Identify which cell holds the provided text, then report its [x, y] central coordinate. 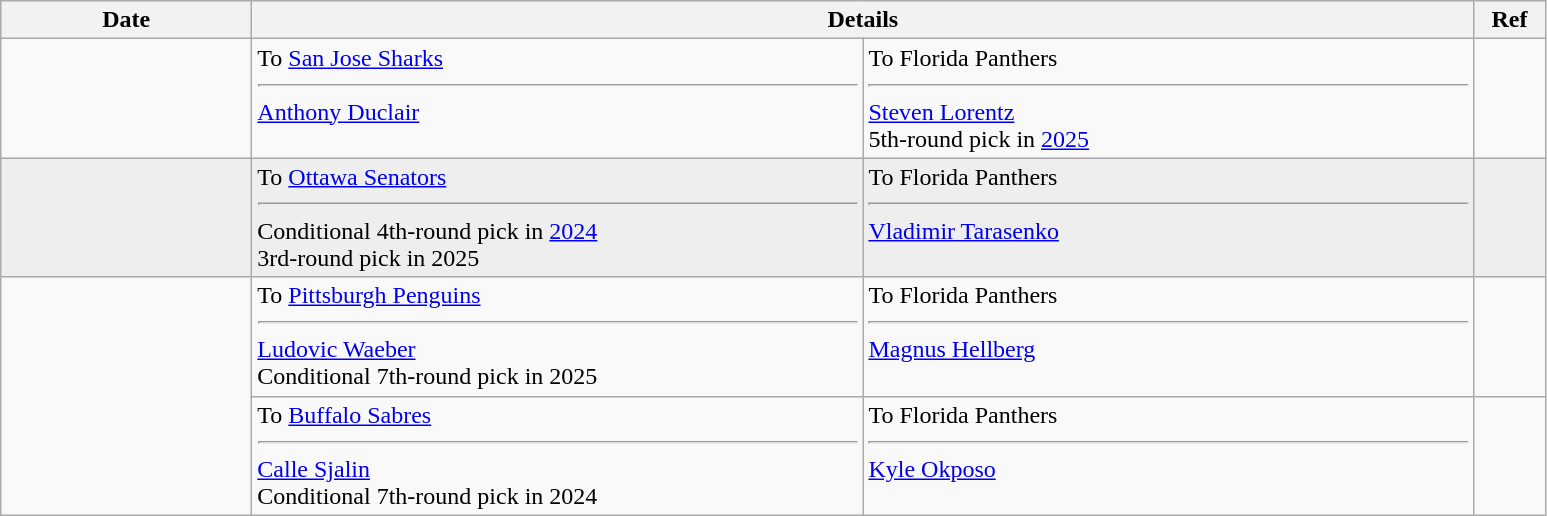
To Florida PanthersVladimir Tarasenko [1168, 218]
Ref [1510, 20]
To Florida PanthersSteven Lorentz5th-round pick in 2025 [1168, 98]
Date [126, 20]
Details [863, 20]
To Ottawa SenatorsConditional 4th-round pick in 20243rd-round pick in 2025 [558, 218]
To Pittsburgh PenguinsLudovic WaeberConditional 7th-round pick in 2025 [558, 336]
To Florida PanthersKyle Okposo [1168, 456]
To Florida PanthersMagnus Hellberg [1168, 336]
To Buffalo SabresCalle SjalinConditional 7th-round pick in 2024 [558, 456]
To San Jose SharksAnthony Duclair [558, 98]
